Identify which cell holds the provided text, then report its (X, Y) central coordinate. 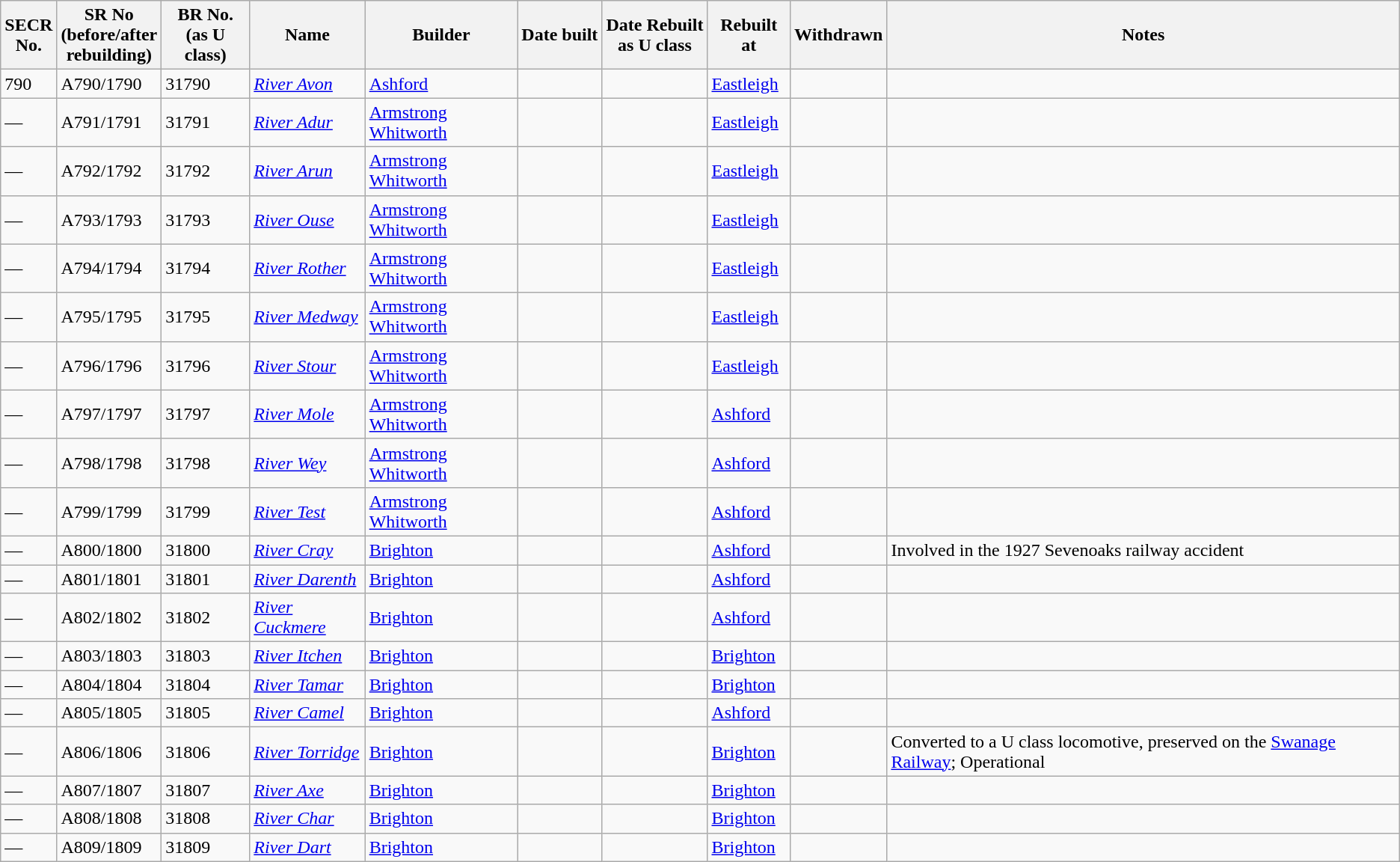
A794/1794 (109, 268)
A795/1795 (109, 317)
31798 (206, 462)
A796/1796 (109, 365)
31797 (206, 415)
A804/1804 (109, 685)
A809/1809 (109, 847)
River Itchen (307, 656)
River Tamar (307, 685)
A806/1806 (109, 751)
River Cray (307, 550)
31792 (206, 171)
River Medway (307, 317)
31805 (206, 713)
River Char (307, 819)
31800 (206, 550)
Rebuilt at (749, 35)
Withdrawn (839, 35)
Involved in the 1927 Sevenoaks railway accident (1143, 550)
A799/1799 (109, 512)
31809 (206, 847)
River Adur (307, 123)
Date built (559, 35)
31801 (206, 578)
River Camel (307, 713)
SR No(before/afterrebuilding) (109, 35)
River Avon (307, 84)
31790 (206, 84)
A790/1790 (109, 84)
A807/1807 (109, 790)
A792/1792 (109, 171)
Converted to a U class locomotive, preserved on the Swanage Railway; Operational (1143, 751)
31794 (206, 268)
River Ouse (307, 220)
31806 (206, 751)
31807 (206, 790)
Name (307, 35)
River Test (307, 512)
A797/1797 (109, 415)
SECRNo. (28, 35)
Notes (1143, 35)
River Darenth (307, 578)
River Dart (307, 847)
River Mole (307, 415)
A801/1801 (109, 578)
River Wey (307, 462)
River Rother (307, 268)
31796 (206, 365)
31803 (206, 656)
A805/1805 (109, 713)
31791 (206, 123)
A808/1808 (109, 819)
River Arun (307, 171)
Builder (441, 35)
Date Rebuiltas U class (655, 35)
River Stour (307, 365)
A803/1803 (109, 656)
River Axe (307, 790)
A800/1800 (109, 550)
A798/1798 (109, 462)
A791/1791 (109, 123)
31799 (206, 512)
River Torridge (307, 751)
790 (28, 84)
31804 (206, 685)
River Cuckmere (307, 618)
A793/1793 (109, 220)
A802/1802 (109, 618)
31808 (206, 819)
31793 (206, 220)
BR No.(as U class) (206, 35)
31795 (206, 317)
31802 (206, 618)
